Search for the cell housing the specified text and yield its (X, Y) center coordinate. 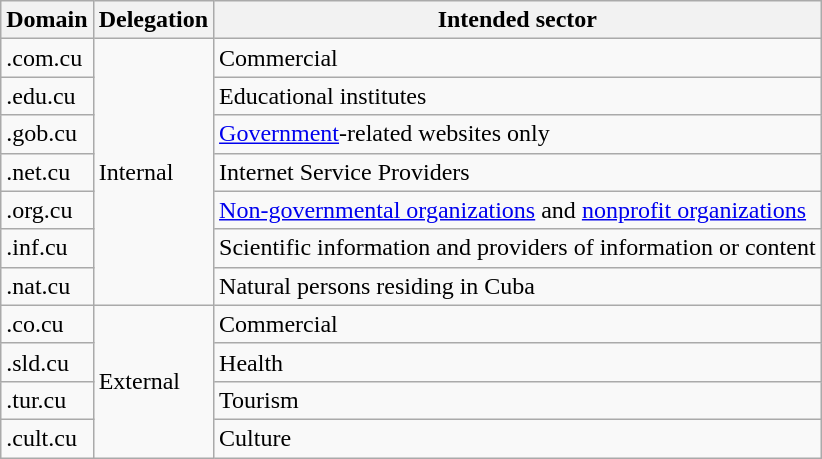
.gob.cu (47, 134)
Culture (518, 438)
External (153, 381)
Health (518, 362)
.com.cu (47, 58)
.co.cu (47, 324)
.nat.cu (47, 286)
Natural persons residing in Cuba (518, 286)
Delegation (153, 20)
.cult.cu (47, 438)
Government-related websites only (518, 134)
Non-governmental organizations and nonprofit organizations (518, 210)
Domain (47, 20)
Educational institutes (518, 96)
.net.cu (47, 172)
.inf.cu (47, 248)
Internal (153, 172)
Tourism (518, 400)
.org.cu (47, 210)
Internet Service Providers (518, 172)
Scientific information and providers of information or content (518, 248)
Intended sector (518, 20)
.sld.cu (47, 362)
.edu.cu (47, 96)
.tur.cu (47, 400)
